Capture the cell that displays the provided text and extract its [x, y] central coordinate. 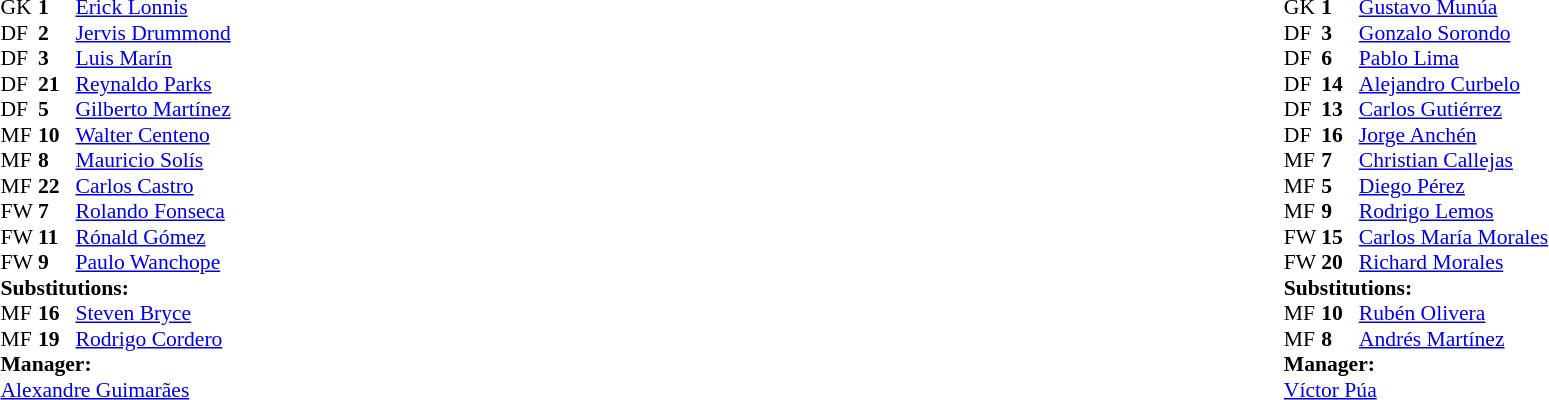
19 [57, 339]
6 [1340, 59]
Reynaldo Parks [154, 84]
Mauricio Solís [154, 161]
Rónald Gómez [154, 237]
Substitutions: [115, 288]
13 [1340, 109]
15 [1340, 237]
Manager: [115, 365]
11 [57, 237]
Luis Marín [154, 59]
20 [1340, 263]
22 [57, 186]
Rodrigo Cordero [154, 339]
Jervis Drummond [154, 33]
14 [1340, 84]
Paulo Wanchope [154, 263]
Walter Centeno [154, 135]
Gilberto Martínez [154, 109]
2 [57, 33]
Rolando Fonseca [154, 211]
Steven Bryce [154, 313]
Carlos Castro [154, 186]
21 [57, 84]
